Output the (X, Y) coordinate of the center of the cell containing the given text.  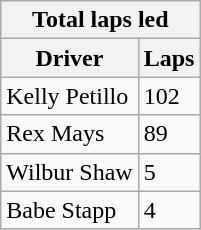
Laps (169, 58)
102 (169, 96)
89 (169, 134)
Driver (70, 58)
Wilbur Shaw (70, 172)
5 (169, 172)
4 (169, 210)
Rex Mays (70, 134)
Kelly Petillo (70, 96)
Total laps led (100, 20)
Babe Stapp (70, 210)
